Return [X, Y] of the center of cell containing provided text 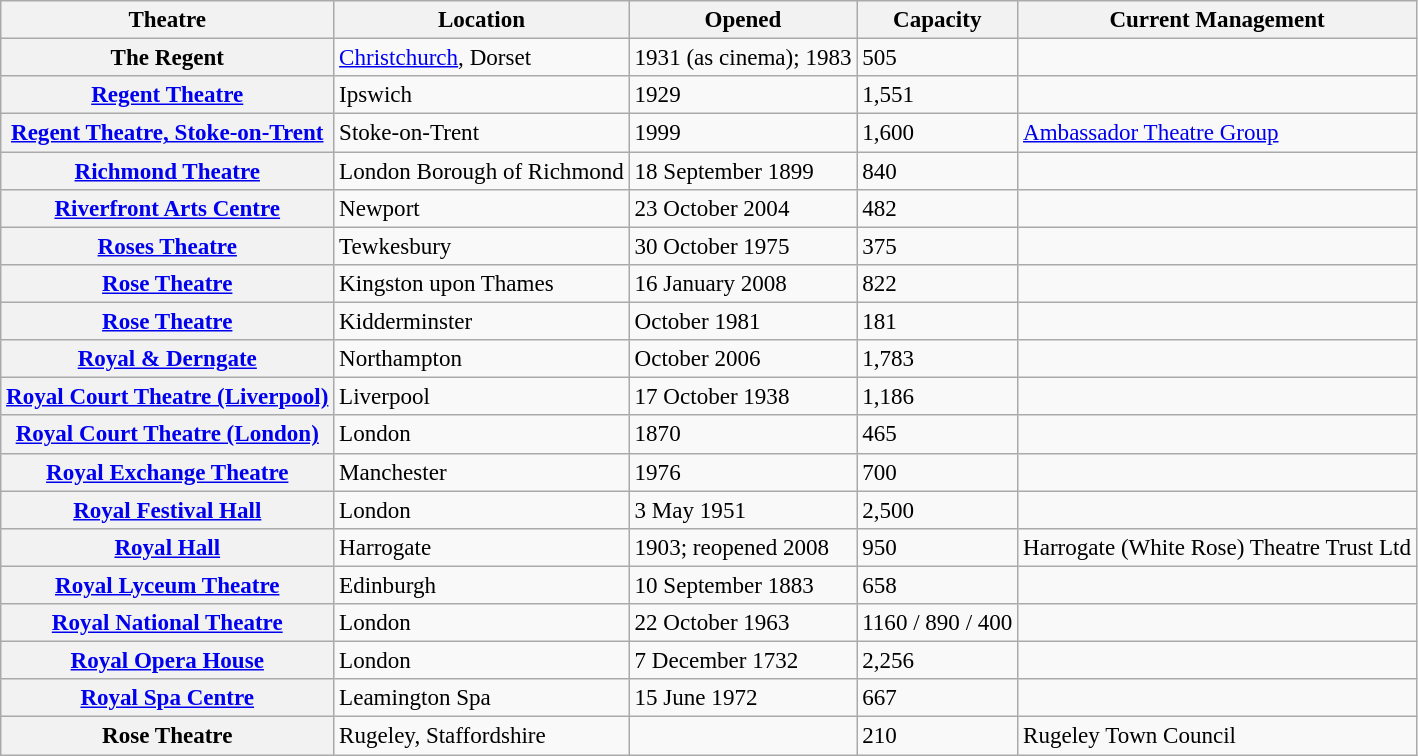
Royal Exchange Theatre [168, 472]
Opened [743, 20]
Northampton [482, 359]
23 October 2004 [743, 209]
Manchester [482, 472]
Kidderminster [482, 322]
October 1981 [743, 322]
Royal Court Theatre (London) [168, 435]
Newport [482, 209]
482 [938, 209]
1999 [743, 133]
1,600 [938, 133]
Harrogate (White Rose) Theatre Trust Ltd [1218, 548]
Tewkesbury [482, 246]
Stoke-on-Trent [482, 133]
Theatre [168, 20]
667 [938, 698]
Royal National Theatre [168, 623]
1870 [743, 435]
Royal Opera House [168, 661]
Current Management [1218, 20]
700 [938, 472]
1903; reopened 2008 [743, 548]
Liverpool [482, 397]
2,256 [938, 661]
Royal Spa Centre [168, 698]
1,783 [938, 359]
Rugeley, Staffordshire [482, 736]
22 October 1963 [743, 623]
Christchurch, Dorset [482, 58]
Kingston upon Thames [482, 284]
Royal Lyceum Theatre [168, 585]
Ipswich [482, 95]
658 [938, 585]
Regent Theatre, Stoke-on-Trent [168, 133]
Rugeley Town Council [1218, 736]
181 [938, 322]
375 [938, 246]
Royal & Derngate [168, 359]
Capacity [938, 20]
210 [938, 736]
7 December 1732 [743, 661]
Location [482, 20]
465 [938, 435]
Harrogate [482, 548]
1929 [743, 95]
16 January 2008 [743, 284]
Royal Court Theatre (Liverpool) [168, 397]
2,500 [938, 510]
Richmond Theatre [168, 171]
Leamington Spa [482, 698]
17 October 1938 [743, 397]
1,186 [938, 397]
Edinburgh [482, 585]
London Borough of Richmond [482, 171]
30 October 1975 [743, 246]
1,551 [938, 95]
Regent Theatre [168, 95]
October 2006 [743, 359]
Royal Festival Hall [168, 510]
1931 (as cinema); 1983 [743, 58]
15 June 1972 [743, 698]
1160 / 890 / 400 [938, 623]
840 [938, 171]
822 [938, 284]
1976 [743, 472]
Royal Hall [168, 548]
Ambassador Theatre Group [1218, 133]
950 [938, 548]
Riverfront Arts Centre [168, 209]
18 September 1899 [743, 171]
10 September 1883 [743, 585]
The Regent [168, 58]
Roses Theatre [168, 246]
505 [938, 58]
3 May 1951 [743, 510]
